Pinpoint the cell where the given text exists, returning its (X, Y) midpoint coordinate. 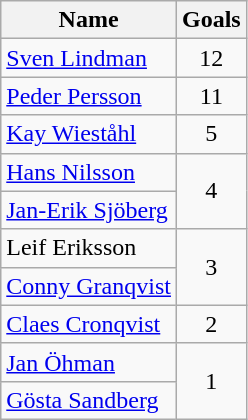
4 (211, 191)
Peder Persson (89, 96)
1 (211, 381)
Goals (211, 20)
12 (211, 58)
Conny Granqvist (89, 286)
Jan-Erik Sjöberg (89, 210)
3 (211, 267)
Hans Nilsson (89, 172)
Sven Lindman (89, 58)
5 (211, 134)
Jan Öhman (89, 362)
Claes Cronqvist (89, 324)
Name (89, 20)
Gösta Sandberg (89, 400)
Kay Wieståhl (89, 134)
11 (211, 96)
2 (211, 324)
Leif Eriksson (89, 248)
